From the cell containing the given text, extract its center point as [X, Y] coordinate. 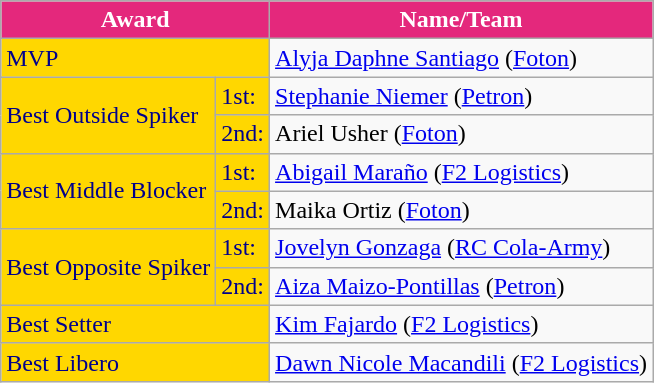
Alyja Daphne Santiago (Foton) [462, 58]
MVP [136, 58]
Kim Fajardo (F2 Logistics) [462, 324]
Abigail Maraño (F2 Logistics) [462, 172]
Best Outside Spiker [108, 115]
Best Opposite Spiker [108, 267]
Best Setter [136, 324]
Ariel Usher (Foton) [462, 134]
Award [136, 20]
Dawn Nicole Macandili (F2 Logistics) [462, 362]
Maika Ortiz (Foton) [462, 210]
Name/Team [462, 20]
Best Middle Blocker [108, 191]
Stephanie Niemer (Petron) [462, 96]
Aiza Maizo-Pontillas (Petron) [462, 286]
Jovelyn Gonzaga (RC Cola-Army) [462, 248]
Best Libero [136, 362]
